Provide the [x, y] coordinate of the cell's center where the given text is located.  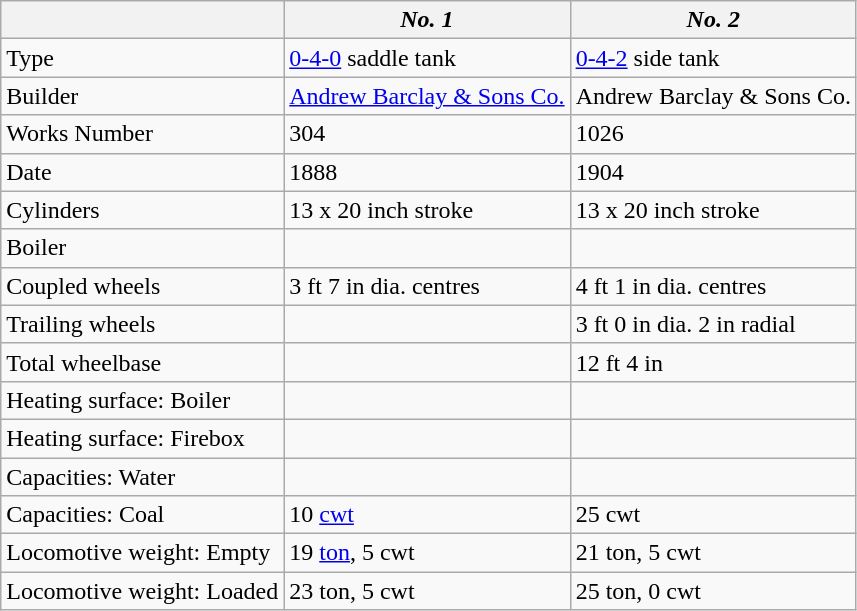
Trailing wheels [142, 324]
Capacities: Coal [142, 515]
25 cwt [713, 515]
1026 [713, 134]
Boiler [142, 248]
No. 1 [427, 20]
12 ft 4 in [713, 362]
Builder [142, 96]
No. 2 [713, 20]
23 ton, 5 cwt [427, 591]
Cylinders [142, 210]
Heating surface: Firebox [142, 438]
Heating surface: Boiler [142, 400]
Type [142, 58]
4 ft 1 in dia. centres [713, 286]
3 ft 7 in dia. centres [427, 286]
21 ton, 5 cwt [713, 553]
0-4-0 saddle tank [427, 58]
10 cwt [427, 515]
Works Number [142, 134]
Locomotive weight: Empty [142, 553]
19 ton, 5 cwt [427, 553]
Coupled wheels [142, 286]
304 [427, 134]
Total wheelbase [142, 362]
1904 [713, 172]
1888 [427, 172]
0-4-2 side tank [713, 58]
Locomotive weight: Loaded [142, 591]
3 ft 0 in dia. 2 in radial [713, 324]
25 ton, 0 cwt [713, 591]
Capacities: Water [142, 477]
Date [142, 172]
